Provide the [x, y] coordinate of the cell's center where the given text is located.  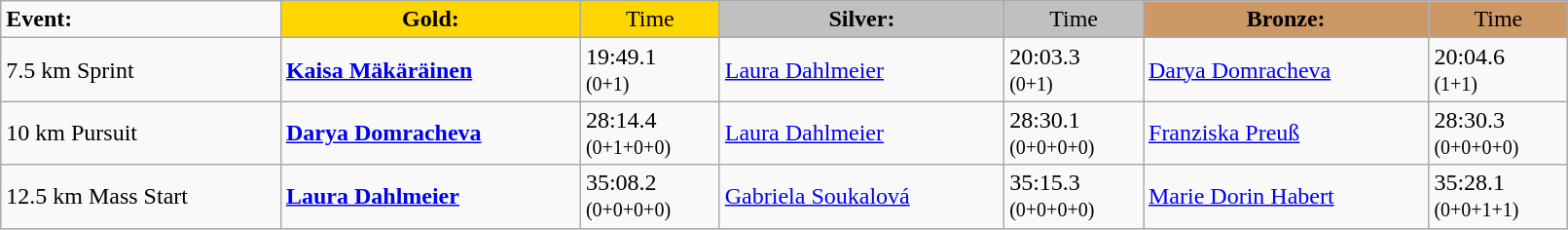
10 km Pursuit [141, 133]
20:04.6(1+1) [1499, 70]
Kaisa Mäkäräinen [430, 70]
Marie Dorin Habert [1285, 197]
28:14.4 (0+1+0+0) [650, 133]
Gold: [430, 19]
7.5 km Sprint [141, 70]
35:15.3 (0+0+0+0) [1075, 197]
35:28.1 (0+0+1+1) [1499, 197]
28:30.1(0+0+0+0) [1075, 133]
19:49.1 (0+1) [650, 70]
12.5 km Mass Start [141, 197]
35:08.2 (0+0+0+0) [650, 197]
Franziska Preuß [1285, 133]
Silver: [861, 19]
28:30.3(0+0+0+0) [1499, 133]
Bronze: [1285, 19]
Event: [141, 19]
Gabriela Soukalová [861, 197]
20:03.3(0+1) [1075, 70]
